Capture the cell that displays the provided text and extract its [x, y] central coordinate. 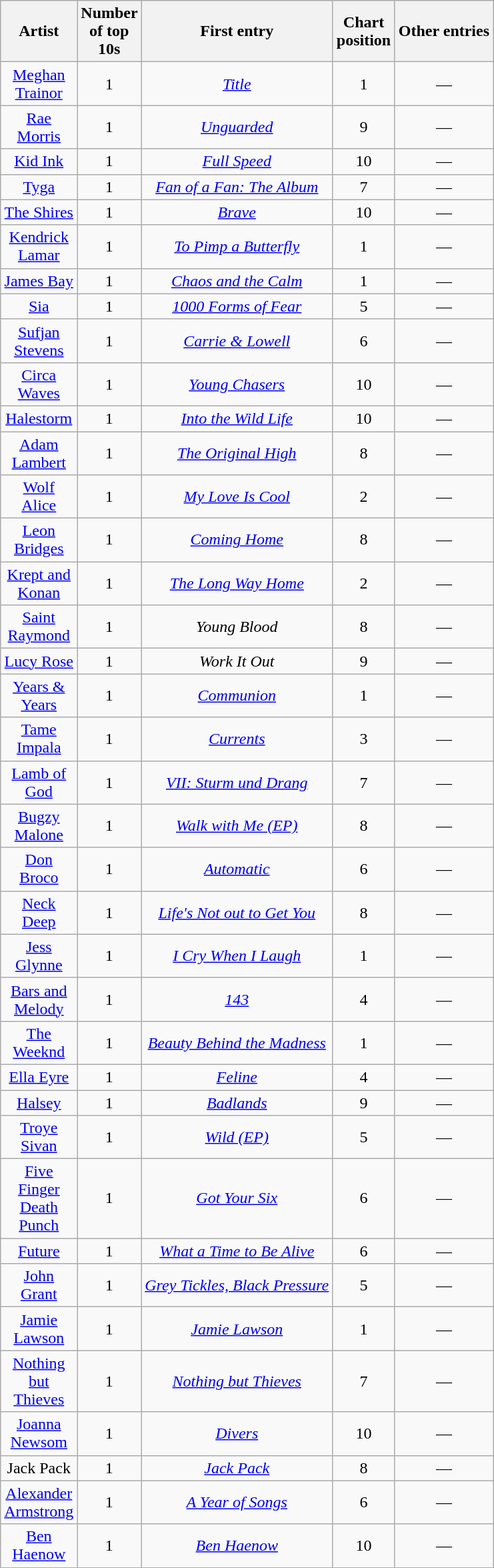
Young Chasers [237, 384]
Divers [237, 1433]
The Shires [39, 212]
Sia [39, 306]
First entry [237, 31]
Halsey [39, 1103]
Into the Wild Life [237, 418]
Wolf Alice [39, 496]
Automatic [237, 869]
Kendrick Lamar [39, 247]
Life's Not out to Get You [237, 913]
143 [237, 1000]
Coming Home [237, 540]
VII: Sturm und Drang [237, 782]
Years & Years [39, 695]
Full Speed [237, 161]
Bugzy Malone [39, 826]
To Pimp a Butterfly [237, 247]
Bars and Melody [39, 1000]
Kid Ink [39, 161]
Fan of a Fan: The Album [237, 187]
Walk with Me (EP) [237, 826]
Adam Lambert [39, 452]
The Original High [237, 452]
A Year of Songs [237, 1503]
Feline [237, 1077]
Number of top 10s [109, 31]
Meghan Trainor [39, 84]
Tame Impala [39, 739]
Unguarded [237, 127]
Title [237, 84]
What a Time to Be Alive [237, 1251]
Got Your Six [237, 1198]
Sufjan Stevens [39, 340]
Halestorm [39, 418]
Young Blood [237, 627]
John Grant [39, 1285]
James Bay [39, 281]
Badlands [237, 1103]
The Long Way Home [237, 583]
3 [364, 739]
Joanna Newsom [39, 1433]
Grey Tickles, Black Pressure [237, 1285]
Wild (EP) [237, 1137]
My Love Is Cool [237, 496]
Neck Deep [39, 913]
Tyga [39, 187]
Future [39, 1251]
Artist [39, 31]
Lamb of God [39, 782]
Five Finger Death Punch [39, 1198]
Other entries [444, 31]
Don Broco [39, 869]
Beauty Behind the Madness [237, 1042]
Krept and Konan [39, 583]
Jess Glynne [39, 955]
Chart position [364, 31]
Communion [237, 695]
Troye Sivan [39, 1137]
Work It Out [237, 661]
Circa Waves [39, 384]
I Cry When I Laugh [237, 955]
Leon Bridges [39, 540]
Lucy Rose [39, 661]
Rae Morris [39, 127]
Alexander Armstrong [39, 1503]
Saint Raymond [39, 627]
Currents [237, 739]
Brave [237, 212]
Carrie & Lowell [237, 340]
1000 Forms of Fear [237, 306]
The Weeknd [39, 1042]
Chaos and the Calm [237, 281]
Ella Eyre [39, 1077]
